Find where the given text appears and provide that cell's center as (X, Y) coordinate. 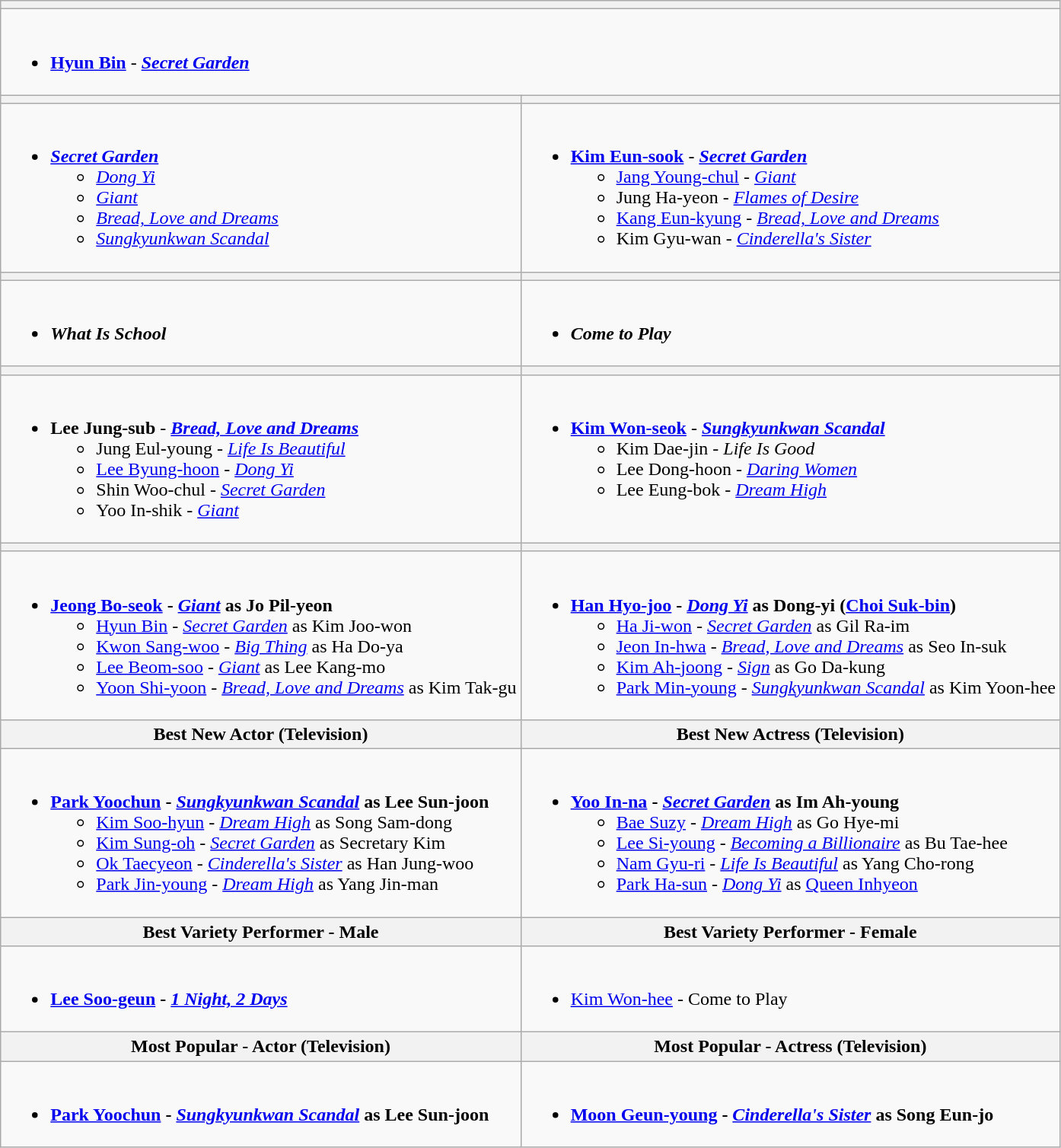
Lee Jung-sub - Bread, Love and DreamsJung Eul-young - Life Is BeautifulLee Byung-hoon - Dong YiShin Woo-chul - Secret GardenYoo In-shik - Giant (260, 458)
Most Popular - Actor (Television) (260, 1047)
Come to Play (790, 323)
Best New Actress (Television) (790, 734)
Best New Actor (Television) (260, 734)
Kim Won-seok - Sungkyunkwan ScandalKim Dae-jin - Life Is GoodLee Dong-hoon - Daring WomenLee Eung-bok - Dream High (790, 458)
Kim Won-hee - Come to Play (790, 990)
What Is School (260, 323)
Park Yoochun - Sungkyunkwan Scandal as Lee Sun-joon (260, 1104)
Secret GardenDong YiGiantBread, Love and DreamsSungkyunkwan Scandal (260, 187)
Most Popular - Actress (Television) (790, 1047)
Best Variety Performer - Female (790, 931)
Hyun Bin - Secret Garden (530, 52)
Best Variety Performer - Male (260, 931)
Lee Soo-geun - 1 Night, 2 Days (260, 990)
Moon Geun-young - Cinderella's Sister as Song Eun-jo (790, 1104)
